Output the [x, y] coordinate of the center of the cell containing the given text.  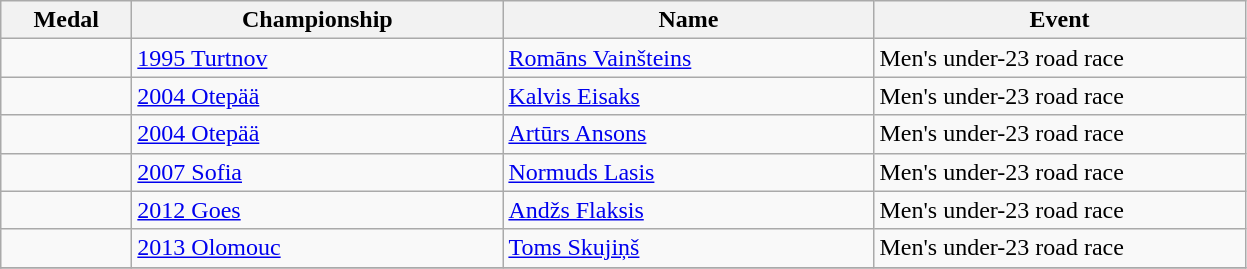
Romāns Vainšteins [688, 58]
Name [688, 20]
Andžs Flaksis [688, 210]
Championship [318, 20]
Normuds Lasis [688, 172]
2007 Sofia [318, 172]
Artūrs Ansons [688, 134]
Event [1060, 20]
Medal [66, 20]
Kalvis Eisaks [688, 96]
Toms Skujiņš [688, 248]
2013 Olomouc [318, 248]
1995 Turtnov [318, 58]
2012 Goes [318, 210]
